Capture the cell that displays the provided text and extract its (x, y) central coordinate. 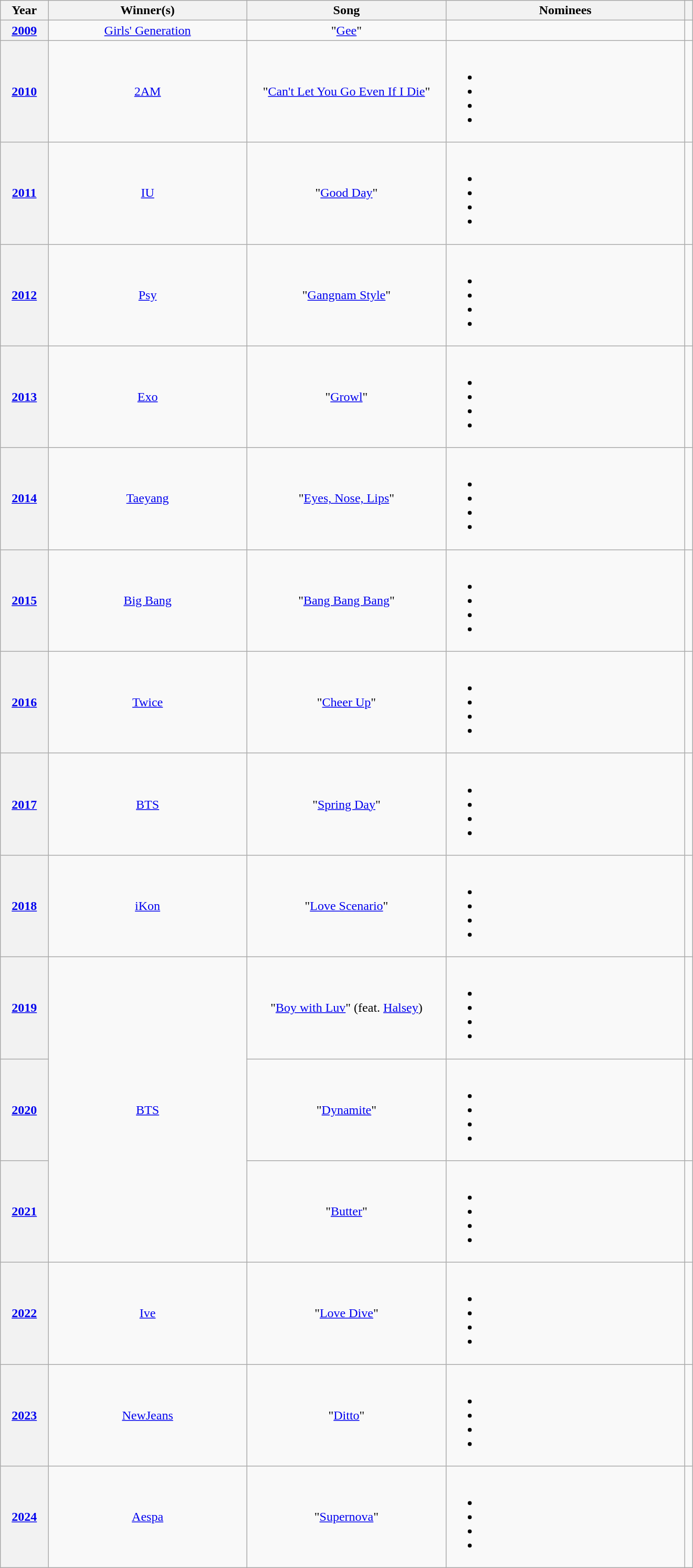
2017 (24, 804)
2013 (24, 397)
Year (24, 10)
iKon (148, 906)
"Butter" (346, 1212)
"Gangnam Style" (346, 295)
2012 (24, 295)
"Boy with Luv" (feat. Halsey) (346, 1008)
"Dynamite" (346, 1110)
Twice (148, 702)
"Can't Let You Go Even If I Die" (346, 91)
"Love Dive" (346, 1313)
"Growl" (346, 397)
2011 (24, 193)
"Eyes, Nose, Lips" (346, 499)
2AM (148, 91)
Psy (148, 295)
"Gee" (346, 30)
Winner(s) (148, 10)
Nominees (565, 10)
2020 (24, 1110)
2018 (24, 906)
2023 (24, 1415)
NewJeans (148, 1415)
Girls' Generation (148, 30)
2015 (24, 600)
2009 (24, 30)
Aespa (148, 1517)
Big Bang (148, 600)
IU (148, 193)
Ive (148, 1313)
2021 (24, 1212)
"Supernova" (346, 1517)
Song (346, 10)
2022 (24, 1313)
"Good Day" (346, 193)
"Love Scenario" (346, 906)
2024 (24, 1517)
2016 (24, 702)
"Bang Bang Bang" (346, 600)
2019 (24, 1008)
Exo (148, 397)
"Spring Day" (346, 804)
"Ditto" (346, 1415)
2014 (24, 499)
"Cheer Up" (346, 702)
Taeyang (148, 499)
2010 (24, 91)
